Return [x, y] of the center of cell containing provided text 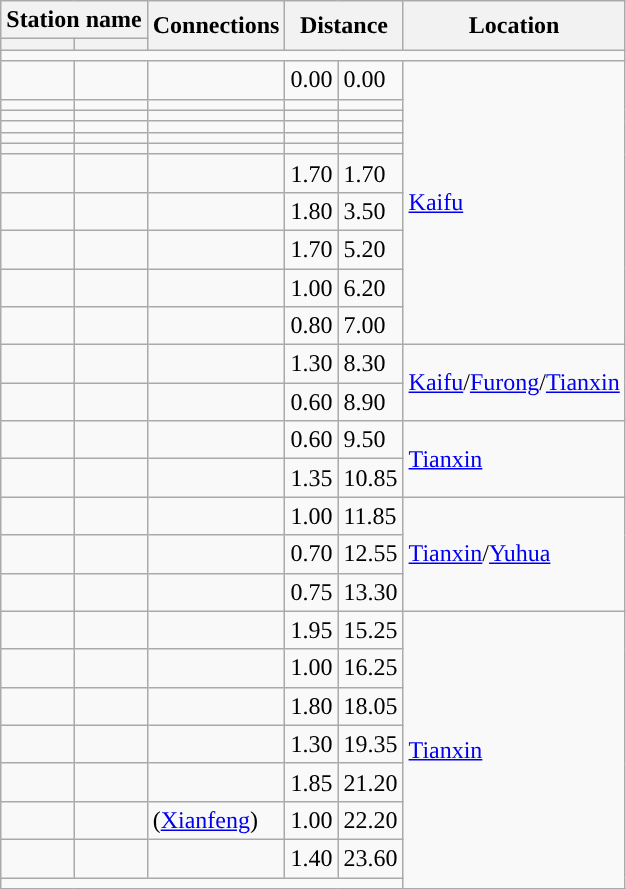
16.25 [370, 668]
Kaifu [514, 203]
Connections [216, 26]
15.25 [370, 630]
1.40 [312, 858]
8.30 [370, 364]
8.90 [370, 402]
6.20 [370, 287]
5.20 [370, 249]
0.70 [312, 554]
7.00 [370, 326]
22.20 [370, 820]
19.35 [370, 744]
9.50 [370, 440]
Distance [344, 26]
10.85 [370, 478]
1.85 [312, 782]
12.55 [370, 554]
11.85 [370, 516]
18.05 [370, 706]
0.75 [312, 592]
Kaifu/Furong/Tianxin [514, 383]
1.95 [312, 630]
Station name [74, 20]
21.20 [370, 782]
13.30 [370, 592]
3.50 [370, 211]
Location [514, 26]
(Xianfeng) [216, 820]
Tianxin/Yuhua [514, 554]
23.60 [370, 858]
0.80 [312, 326]
1.35 [312, 478]
